Pinpoint the cell where the given text exists, returning its (X, Y) midpoint coordinate. 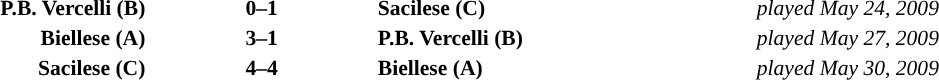
P.B. Vercelli (B) (564, 38)
3–1 (261, 38)
